From the cell containing the given text, extract its center point as [X, Y] coordinate. 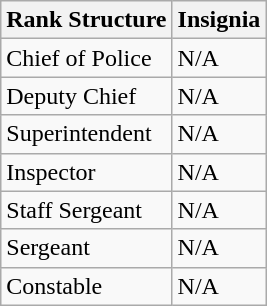
Superintendent [86, 134]
Chief of Police [86, 58]
Deputy Chief [86, 96]
Sergeant [86, 248]
Staff Sergeant [86, 210]
Inspector [86, 172]
Rank Structure [86, 20]
Constable [86, 286]
Insignia [219, 20]
